Locate the cell with the specified text and output its [X, Y] center coordinate. 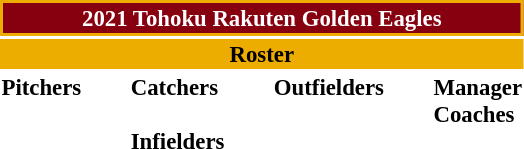
Roster [262, 54]
2021 Tohoku Rakuten Golden Eagles [262, 18]
